Determine the (X, Y) coordinate at the center of the cell enclosing the given text.  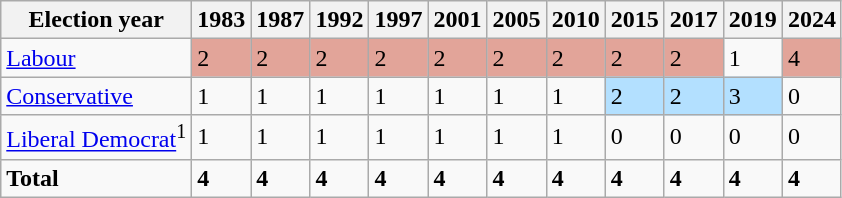
3 (752, 96)
1997 (398, 20)
2001 (458, 20)
Total (96, 178)
2024 (812, 20)
1992 (340, 20)
2010 (576, 20)
Election year (96, 20)
Labour (96, 58)
Conservative (96, 96)
Liberal Democrat1 (96, 138)
2017 (694, 20)
1987 (280, 20)
2005 (516, 20)
2019 (752, 20)
1983 (222, 20)
2015 (634, 20)
